Capture the cell that displays the provided text and extract its (X, Y) central coordinate. 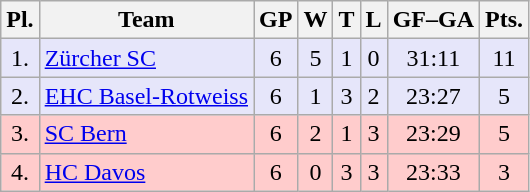
2. (20, 96)
Zürcher SC (146, 58)
GP (276, 20)
EHC Basel-Rotweiss (146, 96)
Team (146, 20)
Pl. (20, 20)
T (346, 20)
Pts. (504, 20)
GF–GA (433, 20)
W (316, 20)
23:33 (433, 172)
23:29 (433, 134)
1. (20, 58)
L (374, 20)
4. (20, 172)
31:11 (433, 58)
HC Davos (146, 172)
11 (504, 58)
SC Bern (146, 134)
3. (20, 134)
23:27 (433, 96)
